Output the (X, Y) coordinate of the center of the cell containing the given text.  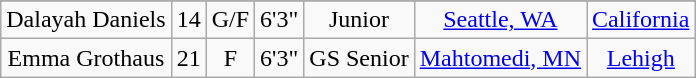
Junior (359, 20)
Seattle, WA (500, 20)
G/F (230, 20)
14 (188, 20)
Dalayah Daniels (86, 20)
Emma Grothaus (86, 58)
Mahtomedi, MN (500, 58)
California (641, 20)
Lehigh (641, 58)
F (230, 58)
GS Senior (359, 58)
21 (188, 58)
